For the text-containing cell, return its midpoint in [x, y] coordinate format. 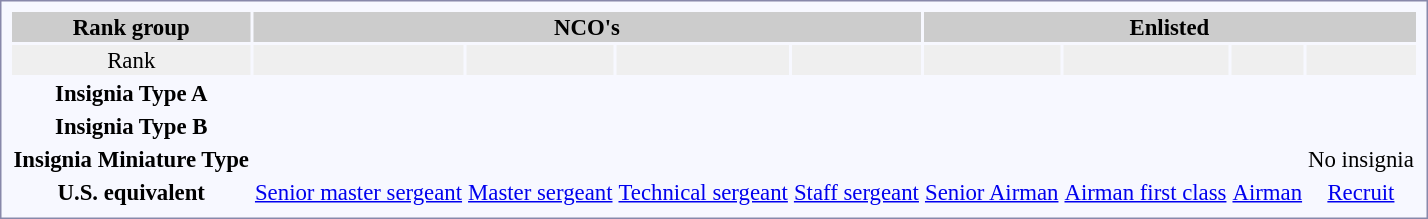
Rank group [131, 27]
Insignia Miniature Type [131, 159]
Master sergeant [540, 192]
Insignia Type B [131, 126]
Technical sergeant [703, 192]
Airman [1268, 192]
Insignia Type A [131, 93]
Recruit [1362, 192]
Airman first class [1146, 192]
Staff sergeant [856, 192]
No insignia [1362, 159]
U.S. equivalent [131, 192]
Rank [131, 60]
NCO's [586, 27]
Enlisted [1169, 27]
Senior Airman [992, 192]
Senior master sergeant [358, 192]
